Return the [x, y] coordinate for the center point of the cell that contains the specified text.  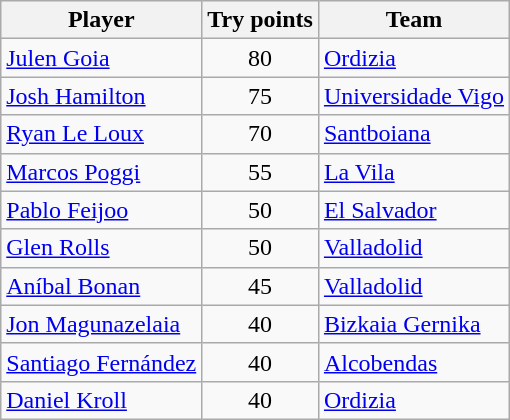
Team [414, 20]
45 [260, 286]
La Vila [414, 172]
75 [260, 96]
80 [260, 58]
Santboiana [414, 134]
El Salvador [414, 210]
Julen Goia [102, 58]
Daniel Kroll [102, 400]
Glen Rolls [102, 248]
Ryan Le Loux [102, 134]
55 [260, 172]
Josh Hamilton [102, 96]
Bizkaia Gernika [414, 324]
Player [102, 20]
Santiago Fernández [102, 362]
Pablo Feijoo [102, 210]
Try points [260, 20]
70 [260, 134]
Aníbal Bonan [102, 286]
Jon Magunazelaia [102, 324]
Marcos Poggi [102, 172]
Universidade Vigo [414, 96]
Alcobendas [414, 362]
